Find where the given text appears and provide that cell's center as [X, Y] coordinate. 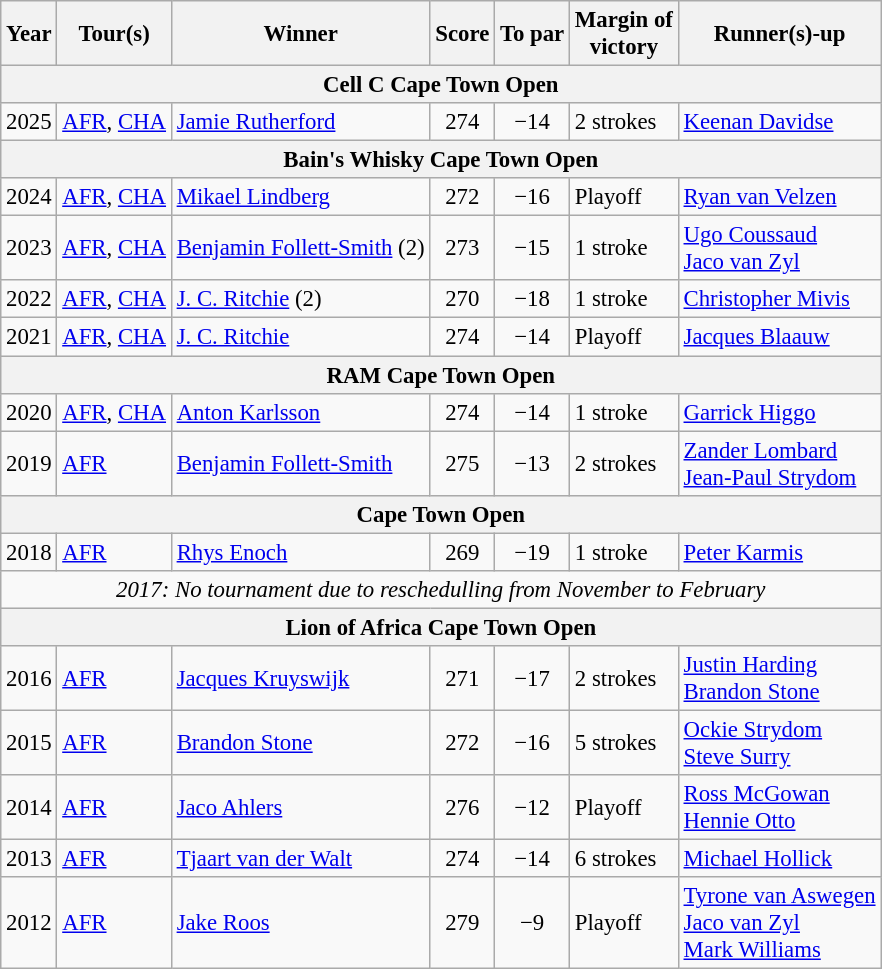
Tyrone van Aswegen Jaco van Zyl Mark Williams [780, 923]
271 [462, 678]
Keenan Davidse [780, 122]
Cell C Cape Town Open [441, 85]
2015 [29, 742]
Ockie Strydom Steve Surry [780, 742]
5 strokes [624, 742]
Brandon Stone [300, 742]
−12 [532, 808]
2022 [29, 299]
Cape Town Open [441, 514]
−17 [532, 678]
275 [462, 464]
Ross McGowan Hennie Otto [780, 808]
Michael Hollick [780, 859]
−19 [532, 552]
273 [462, 248]
Jaco Ahlers [300, 808]
2025 [29, 122]
Jake Roos [300, 923]
Rhys Enoch [300, 552]
2019 [29, 464]
Winner [300, 34]
Margin ofvictory [624, 34]
−18 [532, 299]
2012 [29, 923]
Bain's Whisky Cape Town Open [441, 160]
−9 [532, 923]
Benjamin Follett-Smith [300, 464]
6 strokes [624, 859]
270 [462, 299]
Ryan van Velzen [780, 197]
Lion of Africa Cape Town Open [441, 627]
Benjamin Follett-Smith (2) [300, 248]
2024 [29, 197]
Runner(s)-up [780, 34]
2017: No tournament due to reschedulling from November to February [441, 590]
J. C. Ritchie (2) [300, 299]
2020 [29, 412]
Anton Karlsson [300, 412]
276 [462, 808]
Jamie Rutherford [300, 122]
269 [462, 552]
2021 [29, 337]
RAM Cape Town Open [441, 375]
Tjaart van der Walt [300, 859]
−15 [532, 248]
2018 [29, 552]
J. C. Ritchie [300, 337]
Peter Karmis [780, 552]
Ugo Coussaud Jaco van Zyl [780, 248]
Jacques Kruyswijk [300, 678]
Christopher Mivis [780, 299]
2023 [29, 248]
Score [462, 34]
279 [462, 923]
Jacques Blaauw [780, 337]
−13 [532, 464]
2013 [29, 859]
Zander Lombard Jean-Paul Strydom [780, 464]
Justin Harding Brandon Stone [780, 678]
Tour(s) [114, 34]
Year [29, 34]
Mikael Lindberg [300, 197]
2016 [29, 678]
2014 [29, 808]
Garrick Higgo [780, 412]
To par [532, 34]
